Detect which cell encompasses the target text, then output its [x, y] center coordinate. 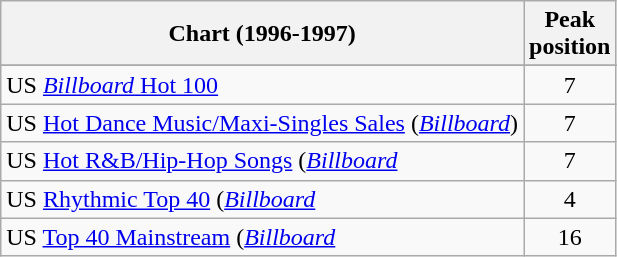
Chart (1996-1997) [262, 34]
16 [570, 237]
Peakposition [570, 34]
US Rhythmic Top 40 (Billboard [262, 199]
US Top 40 Mainstream (Billboard [262, 237]
US Hot R&B/Hip-Hop Songs (Billboard [262, 161]
4 [570, 199]
US Hot Dance Music/Maxi-Singles Sales (Billboard) [262, 123]
US Billboard Hot 100 [262, 85]
